Determine the [X, Y] coordinate at the center of the cell enclosing the given text.  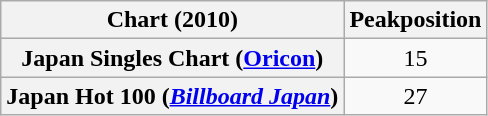
Peakposition [416, 20]
27 [416, 96]
Japan Hot 100 (Billboard Japan) [172, 96]
15 [416, 58]
Japan Singles Chart (Oricon) [172, 58]
Chart (2010) [172, 20]
